Detect which cell encompasses the target text, then output its [x, y] center coordinate. 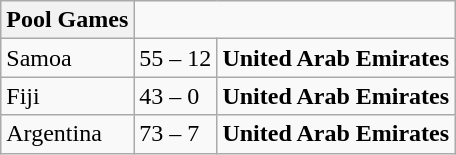
55 – 12 [176, 58]
73 – 7 [176, 134]
Samoa [68, 58]
Pool Games [68, 20]
43 – 0 [176, 96]
Fiji [68, 96]
Argentina [68, 134]
